Pinpoint the cell where the given text exists, returning its (X, Y) midpoint coordinate. 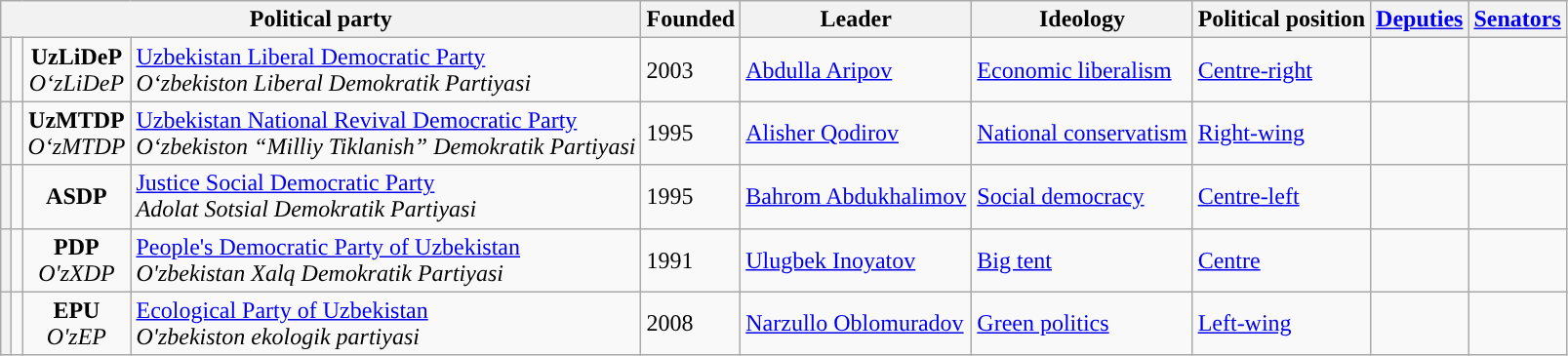
Political position (1281, 20)
Narzullo Oblomuradov (857, 324)
PDPO'zXDP (76, 259)
People's Democratic Party of UzbekistanO'zbekistan Xalq Demokratik Partiyasi (386, 259)
Centre-left (1281, 197)
Right-wing (1281, 133)
Alisher Qodirov (857, 133)
Senators (1517, 20)
Founded (691, 20)
Uzbekistan National Revival Democratic PartyOʻzbekiston “Milliy Tiklanish” Demokratik Partiyasi (386, 133)
Leader (857, 20)
Abdulla Aripov (857, 70)
EPUO'zEP (76, 324)
Ideology (1082, 20)
Ulugbek Inoyatov (857, 259)
Justice Social Democratic PartyAdolat Sotsial Demokratik Partiyasi (386, 197)
Green politics (1082, 324)
UzLiDePOʻzLiDeP (76, 70)
UzMTDPOʻzMTDP (76, 133)
Bahrom Abdukhalimov (857, 197)
National conservatism (1082, 133)
Centre-right (1281, 70)
Ecological Party of UzbekistanO'zbekiston ekologik partiyasi (386, 324)
ASDP (76, 197)
Social democracy (1082, 197)
Deputies (1420, 20)
Economic liberalism (1082, 70)
Centre (1281, 259)
1991 (691, 259)
Left-wing (1281, 324)
2008 (691, 324)
2003 (691, 70)
Political party (321, 20)
Uzbekistan Liberal Democratic PartyOʻzbekiston Liberal Demokratik Partiyasi (386, 70)
Big tent (1082, 259)
